Return the (x, y) coordinate for the center point of the cell that contains the specified text.  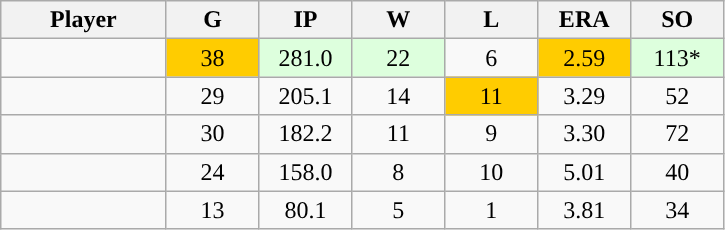
40 (678, 172)
158.0 (306, 172)
34 (678, 210)
SO (678, 20)
2.59 (584, 58)
14 (398, 96)
13 (212, 210)
30 (212, 134)
3.81 (584, 210)
W (398, 20)
5.01 (584, 172)
10 (492, 172)
182.2 (306, 134)
IP (306, 20)
281.0 (306, 58)
72 (678, 134)
1 (492, 210)
80.1 (306, 210)
24 (212, 172)
52 (678, 96)
38 (212, 58)
5 (398, 210)
205.1 (306, 96)
9 (492, 134)
G (212, 20)
3.30 (584, 134)
8 (398, 172)
6 (492, 58)
3.29 (584, 96)
Player (84, 20)
L (492, 20)
113* (678, 58)
ERA (584, 20)
29 (212, 96)
22 (398, 58)
